Output the (X, Y) coordinate of the center of the cell containing the given text.  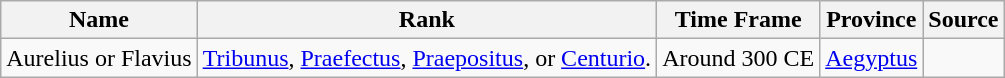
Aurelius or Flavius (99, 58)
Aegyptus (872, 58)
Time Frame (738, 20)
Around 300 CE (738, 58)
Source (964, 20)
Rank (427, 20)
Name (99, 20)
Province (872, 20)
Tribunus, Praefectus, Praepositus, or Centurio. (427, 58)
